Determine the (x, y) coordinate at the center of the cell enclosing the given text.  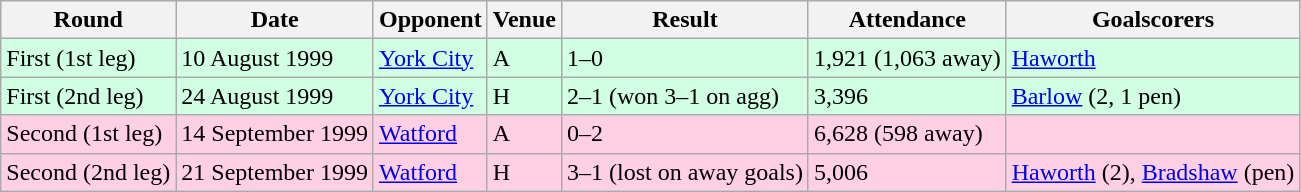
2–1 (won 3–1 on agg) (684, 96)
Second (1st leg) (88, 134)
5,006 (907, 172)
6,628 (598 away) (907, 134)
Haworth (2), Bradshaw (pen) (1153, 172)
Venue (524, 20)
Goalscorers (1153, 20)
21 September 1999 (275, 172)
Result (684, 20)
10 August 1999 (275, 58)
1–0 (684, 58)
Barlow (2, 1 pen) (1153, 96)
Second (2nd leg) (88, 172)
Haworth (1153, 58)
3–1 (lost on away goals) (684, 172)
24 August 1999 (275, 96)
Opponent (430, 20)
3,396 (907, 96)
Attendance (907, 20)
First (2nd leg) (88, 96)
0–2 (684, 134)
14 September 1999 (275, 134)
First (1st leg) (88, 58)
Round (88, 20)
Date (275, 20)
1,921 (1,063 away) (907, 58)
